Find where the given text appears and provide that cell's center as [x, y] coordinate. 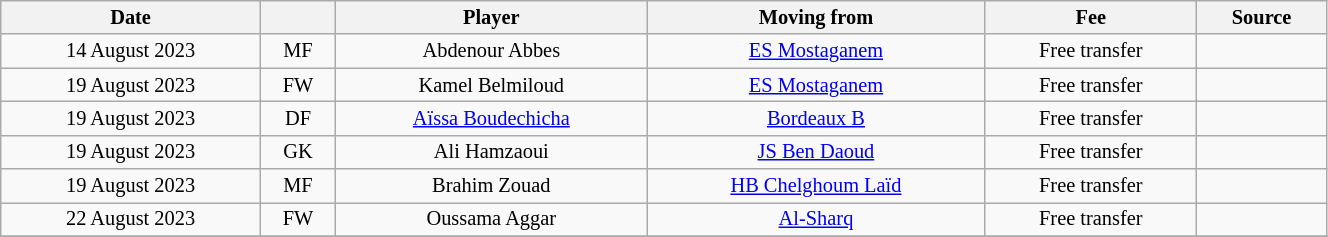
Source [1262, 17]
Bordeaux B [816, 118]
Date [131, 17]
Moving from [816, 17]
Brahim Zouad [492, 186]
Fee [1091, 17]
14 August 2023 [131, 51]
Player [492, 17]
HB Chelghoum Laïd [816, 186]
Al-Sharq [816, 219]
Abdenour Abbes [492, 51]
Aïssa Boudechicha [492, 118]
22 August 2023 [131, 219]
DF [298, 118]
GK [298, 152]
JS Ben Daoud [816, 152]
Kamel Belmiloud [492, 85]
Ali Hamzaoui [492, 152]
Oussama Aggar [492, 219]
